Identify which cell holds the provided text, then report its (X, Y) central coordinate. 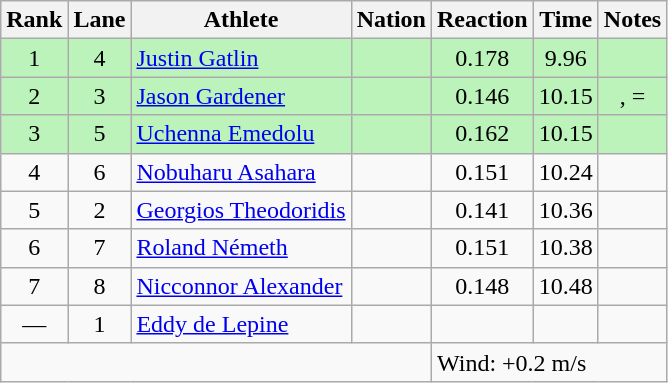
9.96 (566, 58)
Roland Németh (241, 248)
0.146 (483, 96)
Nobuharu Asahara (241, 172)
Lane (100, 20)
Uchenna Emedolu (241, 134)
Nicconnor Alexander (241, 286)
Eddy de Lepine (241, 324)
Time (566, 20)
— (34, 324)
Rank (34, 20)
10.36 (566, 210)
Notes (632, 20)
Nation (391, 20)
Athlete (241, 20)
, = (632, 96)
8 (100, 286)
0.178 (483, 58)
Reaction (483, 20)
10.24 (566, 172)
Wind: +0.2 m/s (550, 362)
0.148 (483, 286)
10.38 (566, 248)
Justin Gatlin (241, 58)
Georgios Theodoridis (241, 210)
10.48 (566, 286)
0.141 (483, 210)
0.162 (483, 134)
Jason Gardener (241, 96)
